Provide the (x, y) coordinate of the cell's center where the given text is located.  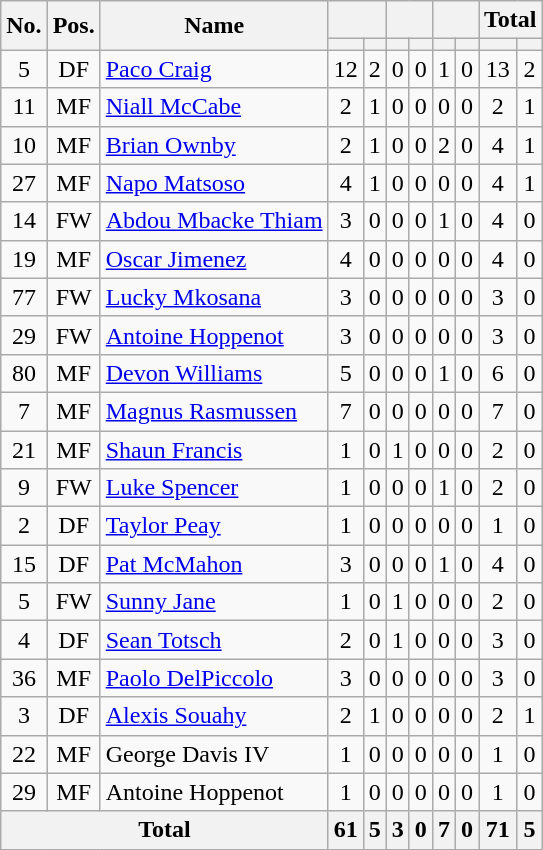
Paco Craig (214, 69)
George Davis IV (214, 754)
Magnus Rasmussen (214, 411)
Sean Totsch (214, 640)
80 (24, 373)
27 (24, 183)
12 (346, 69)
21 (24, 449)
15 (24, 564)
6 (497, 373)
Name (214, 26)
Paolo DelPiccolo (214, 678)
36 (24, 678)
Lucky Mkosana (214, 297)
14 (24, 221)
Taylor Peay (214, 526)
Pat McMahon (214, 564)
61 (346, 830)
9 (24, 488)
19 (24, 259)
22 (24, 754)
Sunny Jane (214, 602)
13 (497, 69)
Oscar Jimenez (214, 259)
Devon Williams (214, 373)
71 (497, 830)
Alexis Souahy (214, 716)
Brian Ownby (214, 145)
Pos. (74, 26)
11 (24, 107)
Abdou Mbacke Thiam (214, 221)
77 (24, 297)
No. (24, 26)
10 (24, 145)
Luke Spencer (214, 488)
Napo Matsoso (214, 183)
Niall McCabe (214, 107)
Shaun Francis (214, 449)
